Scan for the cell matching the given text and deliver its (X, Y) coordinate at center. 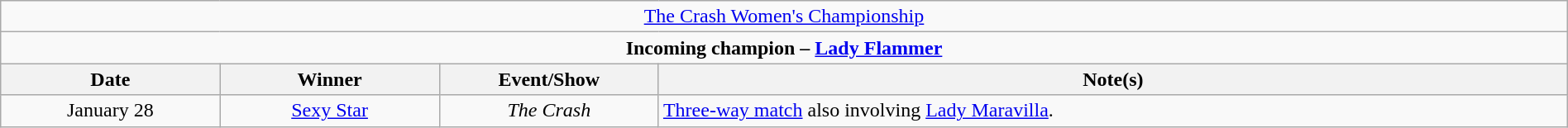
Winner (329, 79)
Note(s) (1113, 79)
Three-way match also involving Lady Maravilla. (1113, 111)
The Crash (549, 111)
Date (111, 79)
The Crash Women's Championship (784, 17)
Incoming champion – Lady Flammer (784, 48)
Sexy Star (329, 111)
Event/Show (549, 79)
January 28 (111, 111)
